Extract the (x, y) coordinate from the center of the cell holding the provided text.  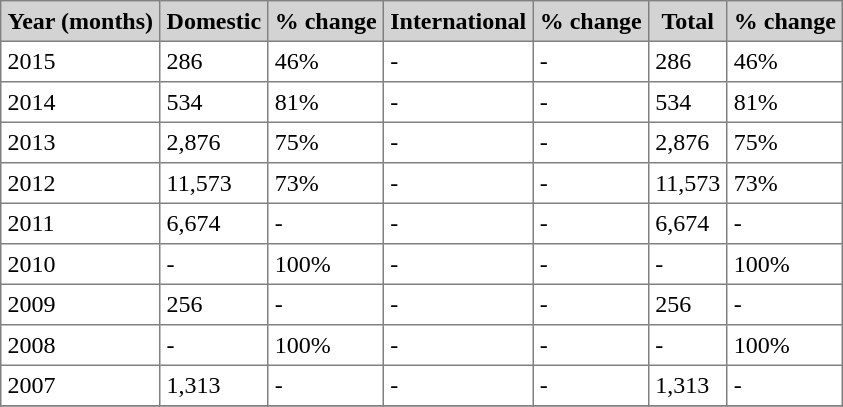
2010 (80, 264)
2009 (80, 304)
International (458, 21)
Total (688, 21)
2012 (80, 183)
2013 (80, 142)
2011 (80, 223)
Domestic (214, 21)
2007 (80, 385)
2015 (80, 61)
Year (months) (80, 21)
2014 (80, 102)
2008 (80, 345)
